Capture the cell that displays the provided text and extract its [X, Y] central coordinate. 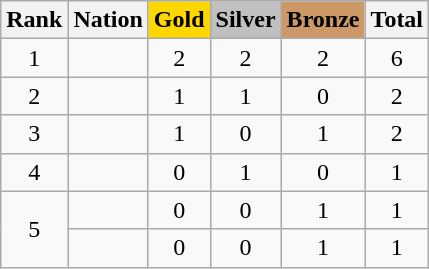
Silver [246, 20]
4 [34, 172]
Nation [108, 20]
Rank [34, 20]
Gold [179, 20]
6 [397, 58]
Bronze [323, 20]
5 [34, 229]
3 [34, 134]
Total [397, 20]
